Search for the cell housing the specified text and yield its (X, Y) center coordinate. 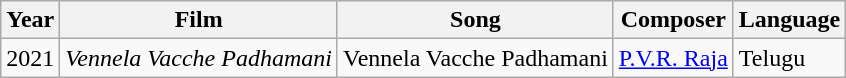
Composer (673, 20)
Language (789, 20)
Song (475, 20)
Telugu (789, 58)
Film (199, 20)
P.V.R. Raja (673, 58)
Year (30, 20)
2021 (30, 58)
